Pinpoint the cell where the given text exists, returning its (x, y) midpoint coordinate. 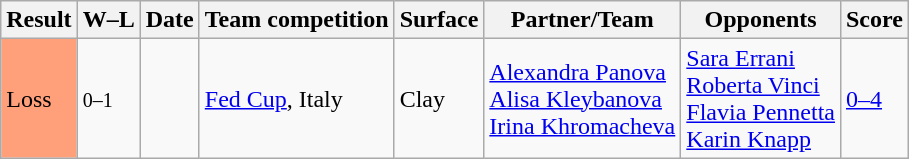
Sara Errani Roberta Vinci Flavia Pennetta Karin Knapp (761, 98)
Loss (39, 98)
Surface (439, 20)
Alexandra Panova Alisa Kleybanova Irina Khromacheva (582, 98)
0–4 (874, 98)
Score (874, 20)
Partner/Team (582, 20)
0–1 (108, 98)
Result (39, 20)
Fed Cup, Italy (296, 98)
Team competition (296, 20)
W–L (108, 20)
Clay (439, 98)
Opponents (761, 20)
Date (170, 20)
